Determine the (x, y) coordinate at the center of the cell enclosing the given text.  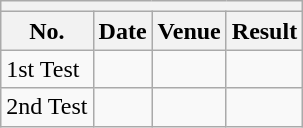
1st Test (47, 69)
Result (264, 31)
2nd Test (47, 107)
Venue (189, 31)
No. (47, 31)
Date (122, 31)
